Determine the [X, Y] coordinate at the center of the cell enclosing the given text.  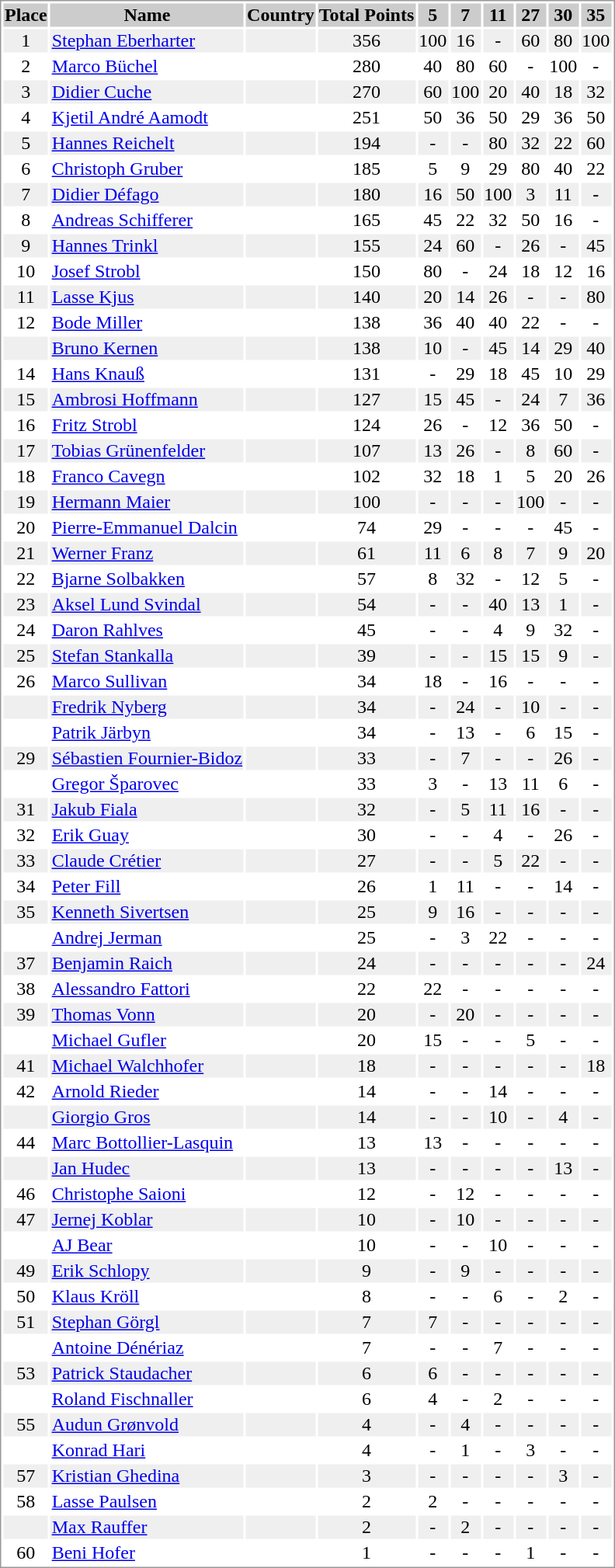
140 [367, 297]
107 [367, 451]
21 [26, 554]
41 [26, 1066]
Konrad Hari [147, 1450]
Michael Walchhofer [147, 1066]
165 [367, 220]
31 [26, 810]
46 [26, 1194]
Claude Crétier [147, 861]
38 [26, 989]
Audun Grønvold [147, 1425]
Christophe Saioni [147, 1194]
Patrick Staudacher [147, 1374]
194 [367, 144]
Stephan Görgl [147, 1323]
Bjarne Solbakken [147, 579]
23 [26, 605]
51 [26, 1323]
124 [367, 425]
Alessandro Fattori [147, 989]
Jakub Fiala [147, 810]
44 [26, 1142]
Aksel Lund Svindal [147, 605]
Antoine Dénériaz [147, 1347]
Didier Défago [147, 195]
Roland Fischnaller [147, 1399]
Total Points [367, 15]
Hannes Trinkl [147, 246]
Name [147, 15]
Marc Bottollier-Lasquin [147, 1142]
Jan Hudec [147, 1169]
19 [26, 502]
37 [26, 964]
Country [281, 15]
Stephan Eberharter [147, 41]
Andrej Jerman [147, 937]
Marco Sullivan [147, 681]
Tobias Grünenfelder [147, 451]
Bruno Kernen [147, 349]
Ambrosi Hoffmann [147, 400]
49 [26, 1271]
Kjetil André Aamodt [147, 117]
AJ Bear [147, 1245]
Erik Guay [147, 835]
Jernej Koblar [147, 1220]
58 [26, 1501]
Marco Büchel [147, 66]
Kenneth Sivertsen [147, 913]
74 [367, 527]
54 [367, 605]
Thomas Vonn [147, 1015]
53 [26, 1374]
Hannes Reichelt [147, 144]
150 [367, 271]
Place [26, 15]
Fritz Strobl [147, 425]
55 [26, 1425]
Michael Gufler [147, 1040]
Fredrik Nyberg [147, 708]
102 [367, 476]
Lasse Paulsen [147, 1501]
Benjamin Raich [147, 964]
Lasse Kjus [147, 297]
270 [367, 92]
Christoph Gruber [147, 169]
127 [367, 400]
Arnold Rieder [147, 1091]
356 [367, 41]
Pierre-Emmanuel Dalcin [147, 527]
Franco Cavegn [147, 476]
155 [367, 246]
47 [26, 1220]
131 [367, 374]
Erik Schlopy [147, 1271]
Patrik Järbyn [147, 732]
17 [26, 451]
180 [367, 195]
Max Rauffer [147, 1528]
Kristian Ghedina [147, 1476]
Daron Rahlves [147, 630]
Hermann Maier [147, 502]
Werner Franz [147, 554]
251 [367, 117]
Andreas Schifferer [147, 220]
Gregor Šparovec [147, 784]
61 [367, 554]
Peter Fill [147, 886]
Bode Miller [147, 322]
Stefan Stankalla [147, 656]
42 [26, 1091]
Beni Hofer [147, 1552]
Didier Cuche [147, 92]
Sébastien Fournier-Bidoz [147, 759]
185 [367, 169]
Giorgio Gros [147, 1118]
Klaus Kröll [147, 1296]
Josef Strobl [147, 271]
280 [367, 66]
Hans Knauß [147, 374]
